Capture the cell that displays the provided text and extract its (x, y) central coordinate. 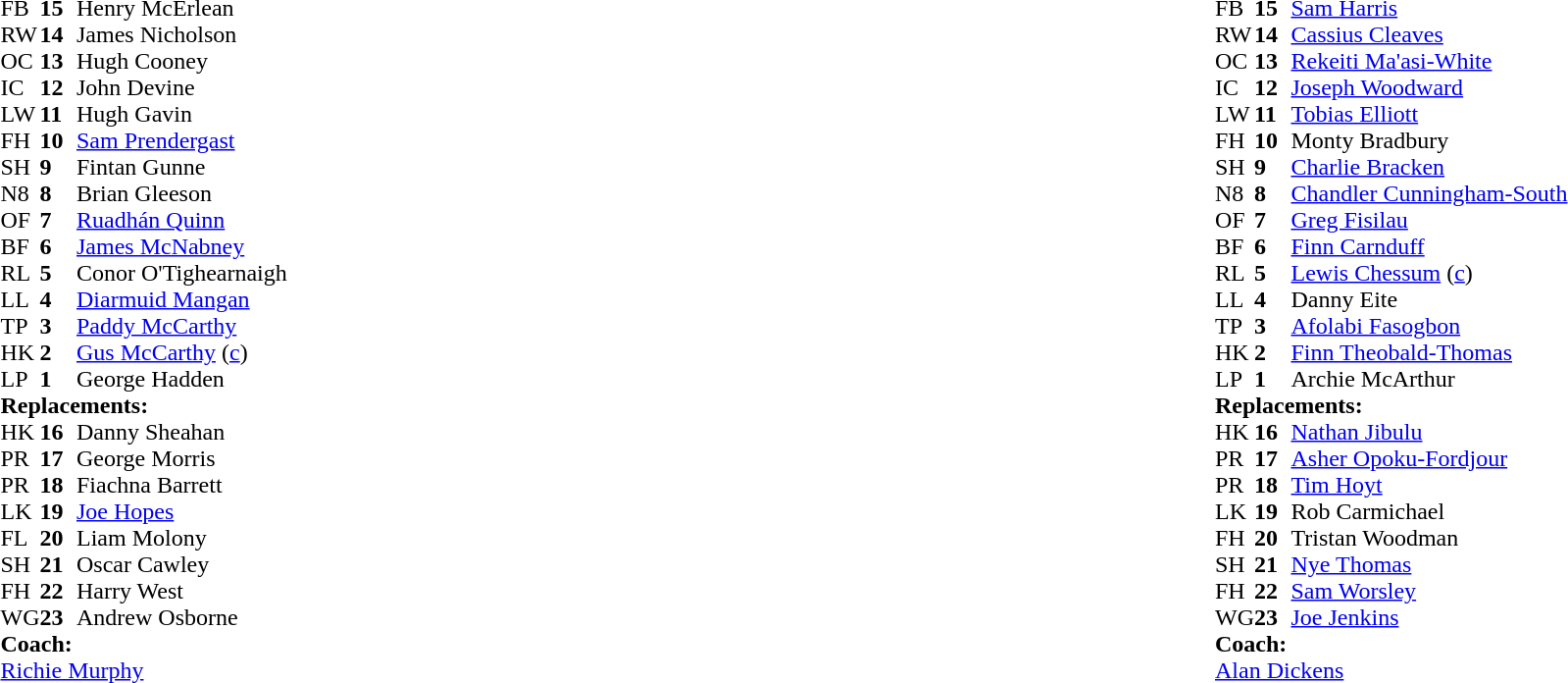
Finn Carnduff (1429, 247)
Rob Carmichael (1429, 512)
Ruadhán Quinn (182, 220)
Gus McCarthy (c) (182, 353)
Tim Hoyt (1429, 485)
George Hadden (182, 379)
Tristan Woodman (1429, 538)
Sam Prendergast (182, 141)
Danny Eite (1429, 300)
Conor O'Tighearnaigh (182, 273)
Fiachna Barrett (182, 485)
Hugh Gavin (182, 114)
James McNabney (182, 247)
Joe Jenkins (1429, 618)
Archie McArthur (1429, 379)
Hugh Cooney (182, 61)
Harry West (182, 591)
James Nicholson (182, 35)
Paddy McCarthy (182, 326)
Brian Gleeson (182, 194)
Nye Thomas (1429, 565)
Rekeiti Ma'asi-White (1429, 61)
Andrew Osborne (182, 618)
Sam Worsley (1429, 591)
Lewis Chessum (c) (1429, 273)
Cassius Cleaves (1429, 35)
FL (20, 538)
Asher Opoku-Fordjour (1429, 459)
Diarmuid Mangan (182, 300)
Tobias Elliott (1429, 114)
Monty Bradbury (1429, 141)
John Devine (182, 88)
Chandler Cunningham-South (1429, 194)
George Morris (182, 459)
Afolabi Fasogbon (1429, 326)
Charlie Bracken (1429, 167)
Oscar Cawley (182, 565)
Joe Hopes (182, 512)
Fintan Gunne (182, 167)
Greg Fisilau (1429, 220)
Liam Molony (182, 538)
Nathan Jibulu (1429, 432)
Danny Sheahan (182, 432)
Finn Theobald-Thomas (1429, 353)
Joseph Woodward (1429, 88)
